Identify which cell holds the provided text, then report its [x, y] central coordinate. 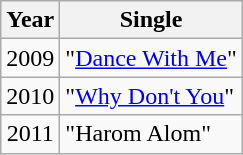
"Harom Alom" [152, 134]
2010 [30, 96]
"Dance With Me" [152, 58]
2009 [30, 58]
Single [152, 20]
Year [30, 20]
2011 [30, 134]
"Why Don't You" [152, 96]
